Locate the cell with the specified text and output its [x, y] center coordinate. 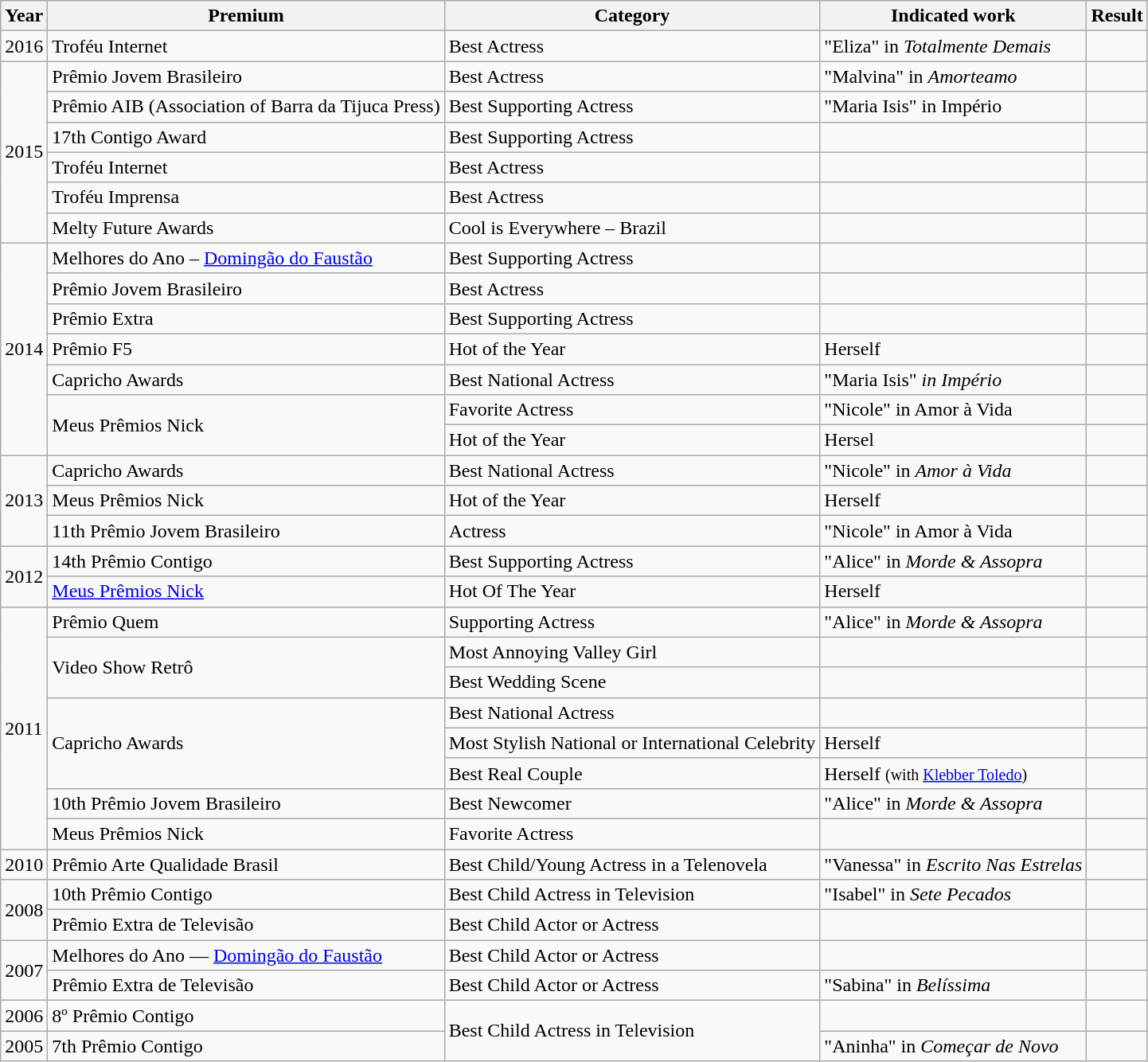
11th Prêmio Jovem Brasileiro [246, 531]
10th Prêmio Contigo [246, 895]
14th Prêmio Contigo [246, 561]
2005 [24, 1046]
Most Annoying Valley Girl [632, 652]
Melhores do Ano – Domingão do Faustão [246, 258]
Category [632, 16]
"Sabina" in Belíssima [954, 986]
Prêmio Arte Qualidade Brasil [246, 864]
Melhores do Ano — Domingão do Faustão [246, 955]
"Malvina" in Amorteamo [954, 76]
2010 [24, 864]
Herself (with Klebber Toledo) [954, 773]
Supporting Actress [632, 622]
"Vanessa" in Escrito Nas Estrelas [954, 864]
Video Show Retrô [246, 667]
Indicated work [954, 16]
Best Real Couple [632, 773]
Prêmio AIB (Association of Barra da Tijuca Press) [246, 107]
17th Contigo Award [246, 137]
Prêmio Extra [246, 318]
Best Child/Young Actress in a Telenovela [632, 864]
2016 [24, 46]
10th Prêmio Jovem Brasileiro [246, 803]
Cool is Everywhere – Brazil [632, 228]
"Eliza" in Totalmente Demais [954, 46]
"Isabel" in Sete Pecados [954, 895]
Premium [246, 16]
Year [24, 16]
2013 [24, 501]
Best Wedding Scene [632, 682]
Hot Of The Year [632, 592]
Prêmio Quem [246, 622]
Best Newcomer [632, 803]
2006 [24, 1016]
Actress [632, 531]
Prêmio F5 [246, 349]
Hersel [954, 440]
2011 [24, 728]
2014 [24, 349]
8º Prêmio Contigo [246, 1016]
2012 [24, 576]
Melty Future Awards [246, 228]
Troféu Imprensa [246, 197]
Most Stylish National or International Celebrity [632, 743]
"Aninha" in Começar de Novo [954, 1046]
2015 [24, 152]
Result [1117, 16]
7th Prêmio Contigo [246, 1046]
2007 [24, 970]
2008 [24, 910]
